Determine the [x, y] coordinate at the center of the cell enclosing the given text.  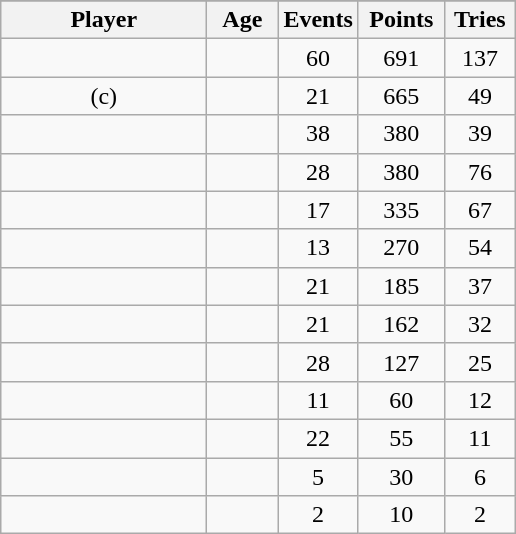
38 [318, 134]
22 [318, 438]
127 [401, 362]
76 [480, 172]
(c) [104, 96]
30 [401, 477]
55 [401, 438]
Points [401, 20]
665 [401, 96]
185 [401, 286]
39 [480, 134]
5 [318, 477]
137 [480, 58]
Age [242, 20]
12 [480, 400]
335 [401, 210]
270 [401, 248]
37 [480, 286]
49 [480, 96]
Player [104, 20]
6 [480, 477]
162 [401, 324]
Events [318, 20]
691 [401, 58]
32 [480, 324]
Tries [480, 20]
25 [480, 362]
67 [480, 210]
13 [318, 248]
17 [318, 210]
10 [401, 515]
54 [480, 248]
